Extract the [X, Y] coordinate from the center of the cell holding the provided text.  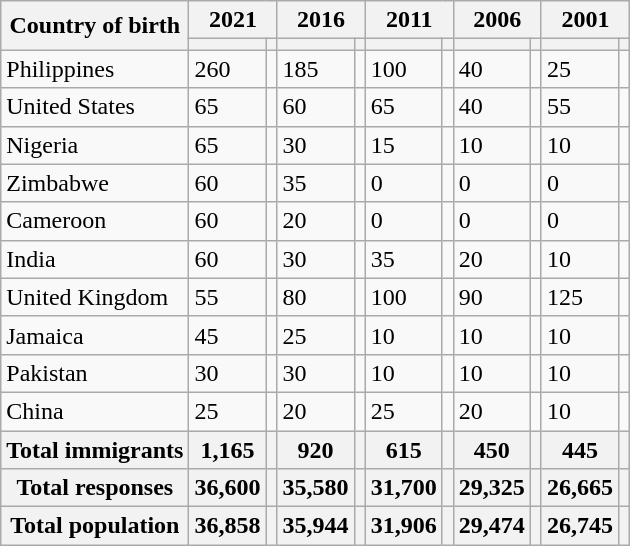
2011 [409, 20]
185 [316, 69]
36,600 [228, 488]
2006 [497, 20]
450 [492, 449]
445 [580, 449]
Total responses [95, 488]
Zimbabwe [95, 183]
15 [404, 145]
2001 [585, 20]
2021 [233, 20]
36,858 [228, 526]
26,745 [580, 526]
India [95, 259]
80 [316, 297]
2016 [321, 20]
90 [492, 297]
United States [95, 107]
Country of birth [95, 26]
Pakistan [95, 373]
35,580 [316, 488]
26,665 [580, 488]
Total population [95, 526]
1,165 [228, 449]
29,474 [492, 526]
China [95, 411]
United Kingdom [95, 297]
Nigeria [95, 145]
615 [404, 449]
31,700 [404, 488]
Philippines [95, 69]
29,325 [492, 488]
260 [228, 69]
920 [316, 449]
31,906 [404, 526]
35,944 [316, 526]
Cameroon [95, 221]
Jamaica [95, 335]
Total immigrants [95, 449]
45 [228, 335]
125 [580, 297]
